Scan for the cell matching the given text and deliver its (x, y) coordinate at center. 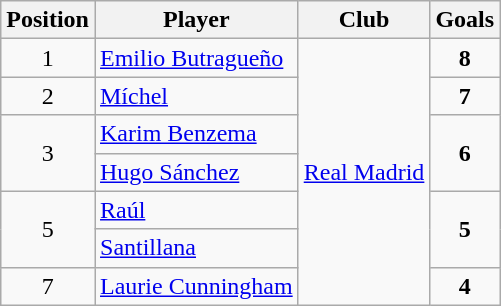
Position (48, 20)
3 (48, 153)
6 (465, 153)
Santillana (196, 248)
Club (364, 20)
4 (465, 286)
Real Madrid (364, 172)
2 (48, 96)
Emilio Butragueño (196, 58)
Laurie Cunningham (196, 286)
Míchel (196, 96)
Hugo Sánchez (196, 172)
Raúl (196, 210)
8 (465, 58)
1 (48, 58)
Karim Benzema (196, 134)
Goals (465, 20)
Player (196, 20)
